Locate the cell with the specified text and output its [x, y] center coordinate. 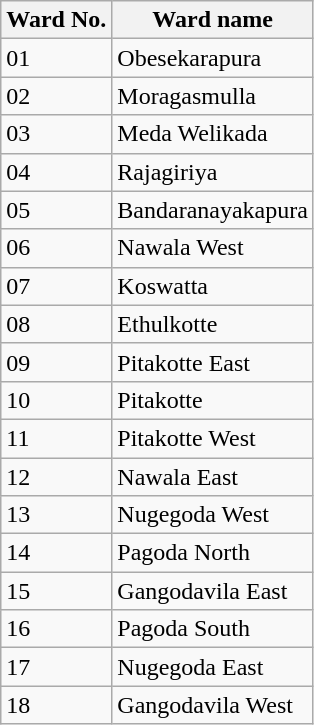
Obesekarapura [213, 58]
Gangodavila East [213, 591]
Meda Welikada [213, 134]
Koswatta [213, 286]
Nugegoda West [213, 515]
Pagoda South [213, 629]
Ward No. [56, 20]
17 [56, 667]
08 [56, 324]
09 [56, 362]
03 [56, 134]
Nawala East [213, 477]
18 [56, 705]
05 [56, 210]
11 [56, 438]
15 [56, 591]
Ward name [213, 20]
Rajagiriya [213, 172]
Nawala West [213, 248]
04 [56, 172]
Pitakotte East [213, 362]
14 [56, 553]
Pagoda North [213, 553]
Gangodavila West [213, 705]
10 [56, 400]
07 [56, 286]
02 [56, 96]
16 [56, 629]
06 [56, 248]
12 [56, 477]
Bandaranayakapura [213, 210]
Pitakotte [213, 400]
01 [56, 58]
Ethulkotte [213, 324]
Pitakotte West [213, 438]
Moragasmulla [213, 96]
13 [56, 515]
Nugegoda East [213, 667]
